Pinpoint the cell where the given text exists, returning its [x, y] midpoint coordinate. 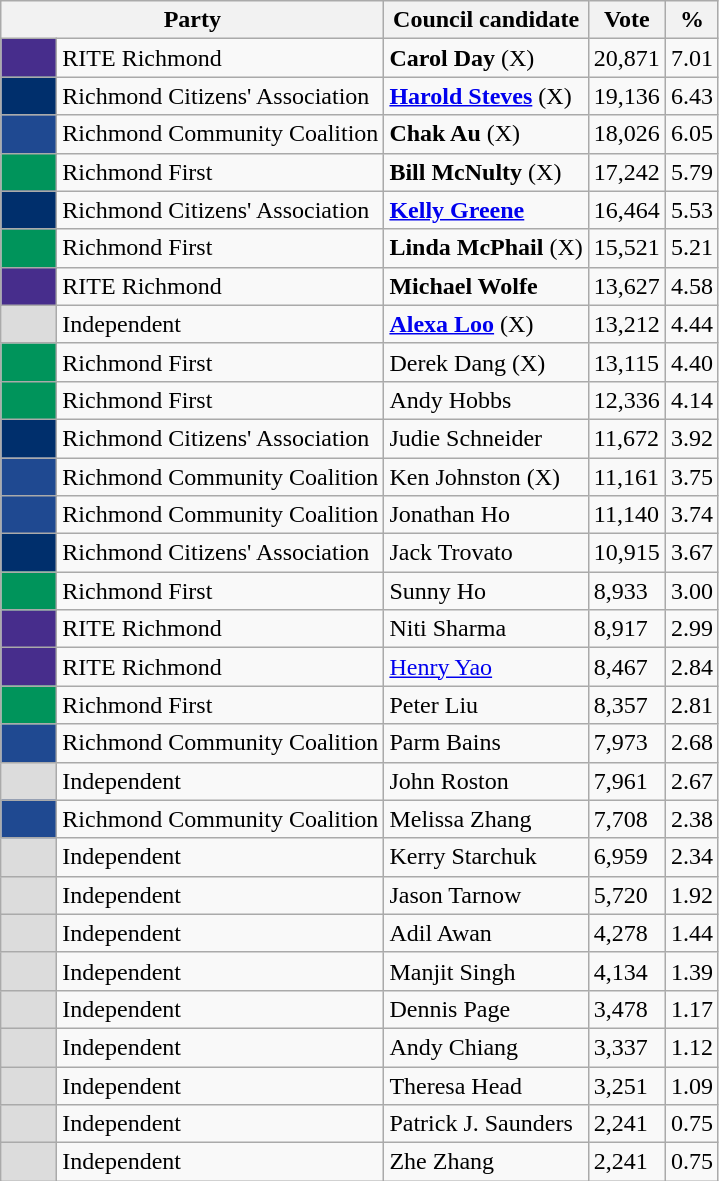
Jonathan Ho [486, 515]
6.43 [692, 96]
4,134 [626, 971]
4.44 [692, 324]
1.09 [692, 1085]
Alexa Loo (X) [486, 324]
4.40 [692, 362]
20,871 [626, 58]
Kerry Starchuk [486, 857]
Kelly Greene [486, 210]
1.44 [692, 933]
7,708 [626, 819]
8,917 [626, 629]
Carol Day (X) [486, 58]
1.92 [692, 895]
Michael Wolfe [486, 286]
5.53 [692, 210]
Peter Liu [486, 705]
Party [192, 20]
2.68 [692, 743]
Parm Bains [486, 743]
19,136 [626, 96]
1.17 [692, 1009]
7,973 [626, 743]
17,242 [626, 172]
16,464 [626, 210]
5,720 [626, 895]
3.74 [692, 515]
Jack Trovato [486, 553]
7.01 [692, 58]
Patrick J. Saunders [486, 1124]
4.14 [692, 400]
Linda McPhail (X) [486, 248]
3,251 [626, 1085]
8,357 [626, 705]
11,161 [626, 477]
8,933 [626, 591]
Theresa Head [486, 1085]
6,959 [626, 857]
% [692, 20]
John Roston [486, 781]
Harold Steves (X) [486, 96]
2.38 [692, 819]
2.81 [692, 705]
15,521 [626, 248]
Melissa Zhang [486, 819]
Ken Johnston (X) [486, 477]
Council candidate [486, 20]
Judie Schneider [486, 438]
11,672 [626, 438]
Andy Hobbs [486, 400]
Henry Yao [486, 667]
3.92 [692, 438]
4.58 [692, 286]
8,467 [626, 667]
13,115 [626, 362]
Bill McNulty (X) [486, 172]
1.39 [692, 971]
13,212 [626, 324]
2.34 [692, 857]
1.12 [692, 1047]
Niti Sharma [486, 629]
10,915 [626, 553]
7,961 [626, 781]
Andy Chiang [486, 1047]
3,337 [626, 1047]
Derek Dang (X) [486, 362]
Vote [626, 20]
Manjit Singh [486, 971]
Zhe Zhang [486, 1162]
3.75 [692, 477]
18,026 [626, 134]
Chak Au (X) [486, 134]
12,336 [626, 400]
Sunny Ho [486, 591]
11,140 [626, 515]
2.67 [692, 781]
13,627 [626, 286]
3,478 [626, 1009]
Jason Tarnow [486, 895]
3.00 [692, 591]
3.67 [692, 553]
Dennis Page [486, 1009]
5.79 [692, 172]
5.21 [692, 248]
2.99 [692, 629]
2.84 [692, 667]
6.05 [692, 134]
Adil Awan [486, 933]
4,278 [626, 933]
